Detect which cell encompasses the target text, then output its (x, y) center coordinate. 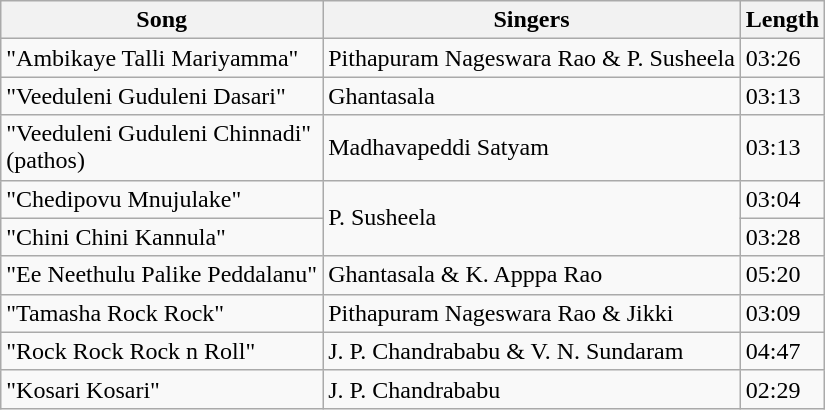
"Veeduleni Guduleni Dasari" (162, 96)
Ghantasala (532, 96)
"Rock Rock Rock n Roll" (162, 351)
J. P. Chandrababu & V. N. Sundaram (532, 351)
03:26 (782, 58)
Pithapuram Nageswara Rao & Jikki (532, 313)
02:29 (782, 389)
J. P. Chandrababu (532, 389)
03:04 (782, 199)
03:28 (782, 237)
03:09 (782, 313)
"Kosari Kosari" (162, 389)
Madhavapeddi Satyam (532, 148)
"Ambikaye Talli Mariyamma" (162, 58)
Ghantasala & K. Apppa Rao (532, 275)
"Tamasha Rock Rock" (162, 313)
Song (162, 20)
04:47 (782, 351)
Pithapuram Nageswara Rao & P. Susheela (532, 58)
"Chedipovu Mnujulake" (162, 199)
"Veeduleni Guduleni Chinnadi"(pathos) (162, 148)
"Ee Neethulu Palike Peddalanu" (162, 275)
05:20 (782, 275)
Singers (532, 20)
"Chini Chini Kannula" (162, 237)
P. Susheela (532, 218)
Length (782, 20)
